Provide the [X, Y] coordinate of the cell's center where the given text is located.  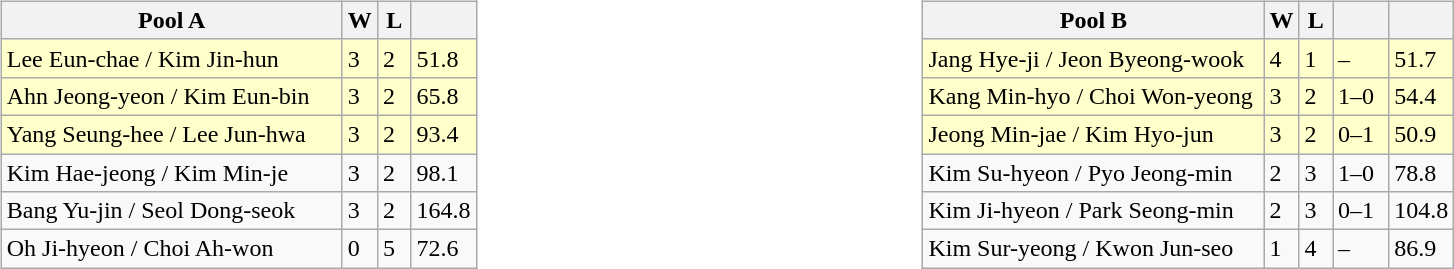
51.7 [1422, 58]
Kim Su-hyeon / Pyo Jeong-min [1094, 173]
54.4 [1422, 96]
0 [360, 249]
Bang Yu-jin / Seol Dong-seok [172, 211]
Kim Ji-hyeon / Park Seong-min [1094, 211]
51.8 [444, 58]
Yang Seung-hee / Lee Jun-hwa [172, 134]
Pool A [172, 20]
104.8 [1422, 211]
98.1 [444, 173]
86.9 [1422, 249]
72.6 [444, 249]
78.8 [1422, 173]
Oh Ji-hyeon / Choi Ah-won [172, 249]
65.8 [444, 96]
Lee Eun-chae / Kim Jin-hun [172, 58]
Kim Sur-yeong / Kwon Jun-seo [1094, 249]
5 [394, 249]
Pool B [1094, 20]
Kang Min-hyo / Choi Won-yeong [1094, 96]
Ahn Jeong-yeon / Kim Eun-bin [172, 96]
50.9 [1422, 134]
93.4 [444, 134]
164.8 [444, 211]
Kim Hae-jeong / Kim Min-je [172, 173]
Jang Hye-ji / Jeon Byeong-wook [1094, 58]
Jeong Min-jae / Kim Hyo-jun [1094, 134]
